Scan for the cell matching the given text and deliver its [x, y] coordinate at center. 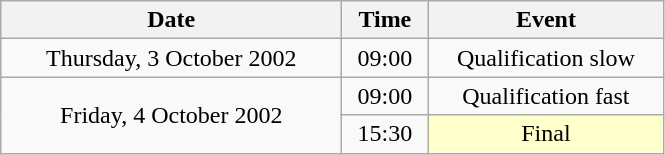
Thursday, 3 October 2002 [172, 58]
Time [385, 20]
Friday, 4 October 2002 [172, 115]
Event [546, 20]
Qualification fast [546, 96]
Final [546, 134]
Qualification slow [546, 58]
Date [172, 20]
15:30 [385, 134]
